Identify which cell holds the provided text, then report its (x, y) central coordinate. 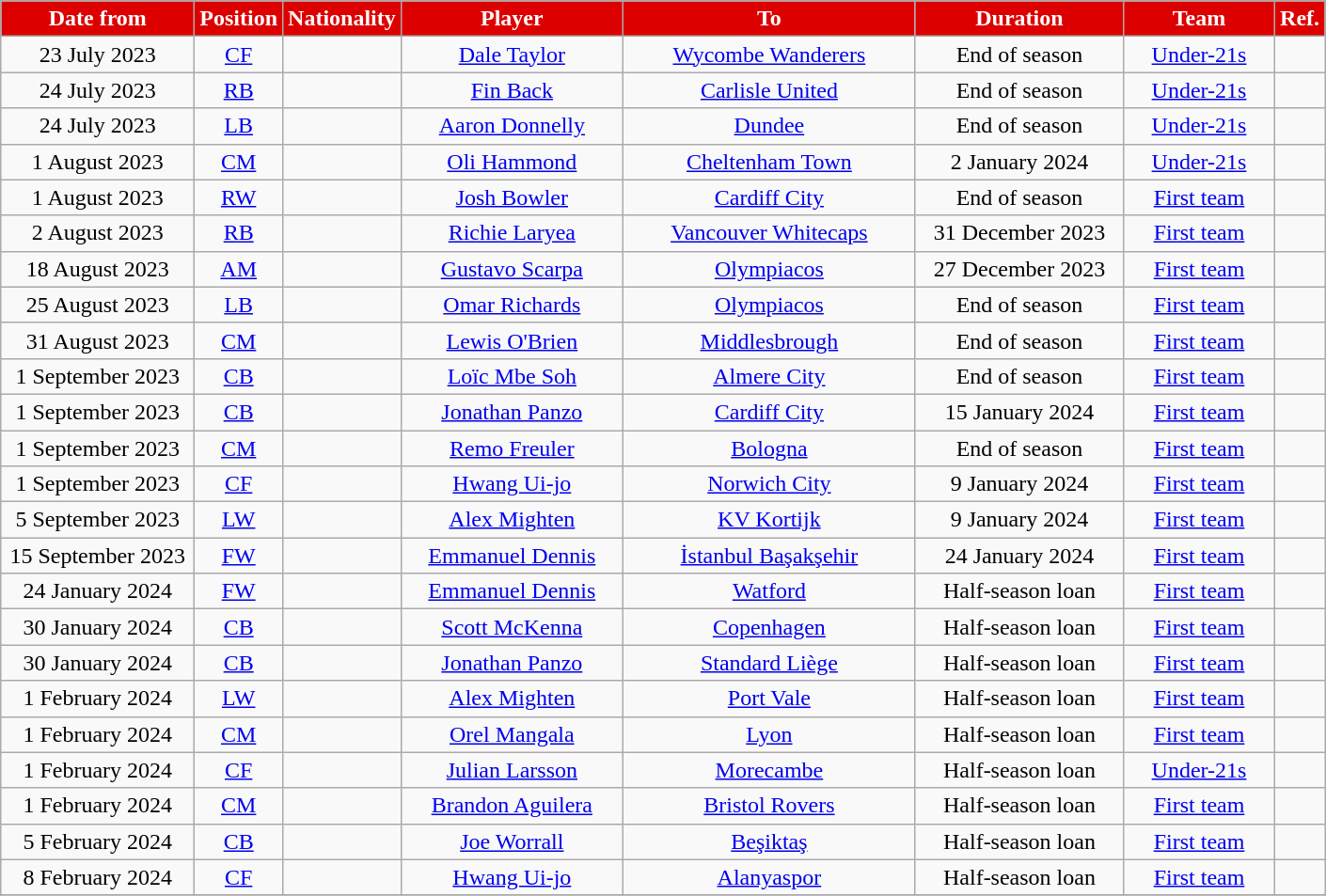
Josh Bowler (512, 197)
Brandon Aguilera (512, 806)
Dale Taylor (512, 55)
Standard Liège (769, 663)
2 January 2024 (1019, 162)
Bristol Rovers (769, 806)
Dundee (769, 126)
Loïc Mbe Soh (512, 376)
23 July 2023 (98, 55)
Remo Freuler (512, 448)
Julian Larsson (512, 770)
15 September 2023 (98, 556)
25 August 2023 (98, 305)
Wycombe Wanderers (769, 55)
Cheltenham Town (769, 162)
15 January 2024 (1019, 412)
8 February 2024 (98, 877)
KV Kortijk (769, 520)
Team (1198, 19)
Omar Richards (512, 305)
İstanbul Başakşehir (769, 556)
31 December 2023 (1019, 233)
Nationality (342, 19)
Ref. (1300, 19)
Oli Hammond (512, 162)
Fin Back (512, 90)
Lyon (769, 734)
Position (239, 19)
Carlisle United (769, 90)
RW (239, 197)
2 August 2023 (98, 233)
Port Vale (769, 699)
Morecambe (769, 770)
Watford (769, 591)
Gustavo Scarpa (512, 269)
5 September 2023 (98, 520)
5 February 2024 (98, 841)
Middlesbrough (769, 340)
Lewis O'Brien (512, 340)
Richie Laryea (512, 233)
Copenhagen (769, 627)
Date from (98, 19)
Scott McKenna (512, 627)
Aaron Donnelly (512, 126)
Orel Mangala (512, 734)
Alanyaspor (769, 877)
AM (239, 269)
Player (512, 19)
Vancouver Whitecaps (769, 233)
Beşiktaş (769, 841)
18 August 2023 (98, 269)
27 December 2023 (1019, 269)
Almere City (769, 376)
To (769, 19)
Duration (1019, 19)
Norwich City (769, 484)
Joe Worrall (512, 841)
Bologna (769, 448)
31 August 2023 (98, 340)
